For the text-containing cell, return its midpoint in [X, Y] coordinate format. 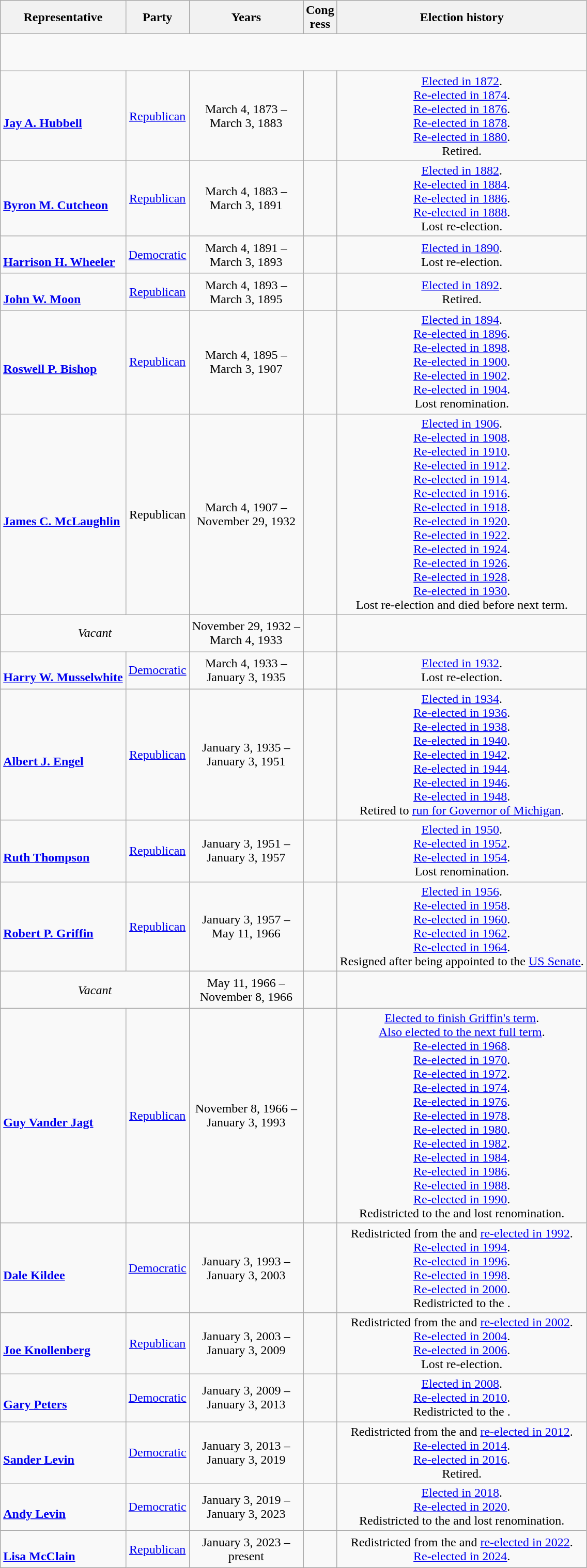
Elected in 2008.Re-elected in 2010.Redistricted to the . [462, 1398]
January 3, 1935 – January 3, 1951 [246, 755]
January 3, 2013 – January 3, 2019 [246, 1452]
Elected in 1932.Lost re-election. [462, 670]
March 4, 1873 – March 3, 1883 [246, 116]
November 8, 1966 – January 3, 1993 [246, 1116]
Elected in 2018.Re-elected in 2020.Redistricted to the and lost renomination. [462, 1507]
Redistricted from the and re-elected in 2002.Re-elected in 2004.Re-elected in 2006.Lost re-election. [462, 1343]
John W. Moon [63, 292]
Harrison H. Wheeler [63, 255]
Albert J. Engel [63, 755]
March 4, 1893 – March 3, 1895 [246, 292]
March 4, 1883 – March 3, 1891 [246, 198]
Election history [462, 18]
March 4, 1891 – March 3, 1893 [246, 255]
March 4, 1895 – March 3, 1907 [246, 362]
Elected in 1890.Lost re-election. [462, 255]
January 3, 2023 –present [246, 1549]
Robert P. Griffin [63, 927]
January 3, 2009 – January 3, 2013 [246, 1398]
January 3, 1993 – January 3, 2003 [246, 1267]
Elected in 1894.Re-elected in 1896.Re-elected in 1898.Re-elected in 1900.Re-elected in 1902.Re-elected in 1904.Lost renomination. [462, 362]
Redistricted from the and re-elected in 2012.Re-elected in 2014.Re-elected in 2016.Retired. [462, 1452]
Redistricted from the and re-elected in 2022.Re-elected in 2024. [462, 1549]
January 3, 1957 – May 11, 1966 [246, 927]
March 4, 1907 – November 29, 1932 [246, 514]
Representative [63, 18]
March 4, 1933 – January 3, 1935 [246, 670]
Gary Peters [63, 1398]
Congress [320, 18]
Andy Levin [63, 1507]
James C. McLaughlin [63, 514]
Elected in 1892.Retired. [462, 292]
Lisa McClain [63, 1549]
Guy Vander Jagt [63, 1116]
Roswell P. Bishop [63, 362]
November 29, 1932 –March 4, 1933 [246, 633]
Jay A. Hubbell [63, 116]
Party [157, 18]
Harry W. Musselwhite [63, 670]
Years [246, 18]
Elected in 1956.Re-elected in 1958.Re-elected in 1960.Re-elected in 1962.Re-elected in 1964.Resigned after being appointed to the US Senate. [462, 927]
Sander Levin [63, 1452]
Elected in 1950.Re-elected in 1952.Re-elected in 1954.Lost renomination. [462, 851]
January 3, 1951 – January 3, 1957 [246, 851]
Byron M. Cutcheon [63, 198]
Dale Kildee [63, 1267]
May 11, 1966 –November 8, 1966 [246, 990]
January 3, 2019 – January 3, 2023 [246, 1507]
Elected in 1872.Re-elected in 1874.Re-elected in 1876.Re-elected in 1878.Re-elected in 1880.Retired. [462, 116]
January 3, 2003 – January 3, 2009 [246, 1343]
Elected in 1882.Re-elected in 1884.Re-elected in 1886.Re-elected in 1888.Lost re-election. [462, 198]
Redistricted from the and re-elected in 1992.Re-elected in 1994.Re-elected in 1996.Re-elected in 1998.Re-elected in 2000.Redistricted to the . [462, 1267]
Joe Knollenberg [63, 1343]
Ruth Thompson [63, 851]
